Determine the [X, Y] coordinate at the center of the cell enclosing the given text.  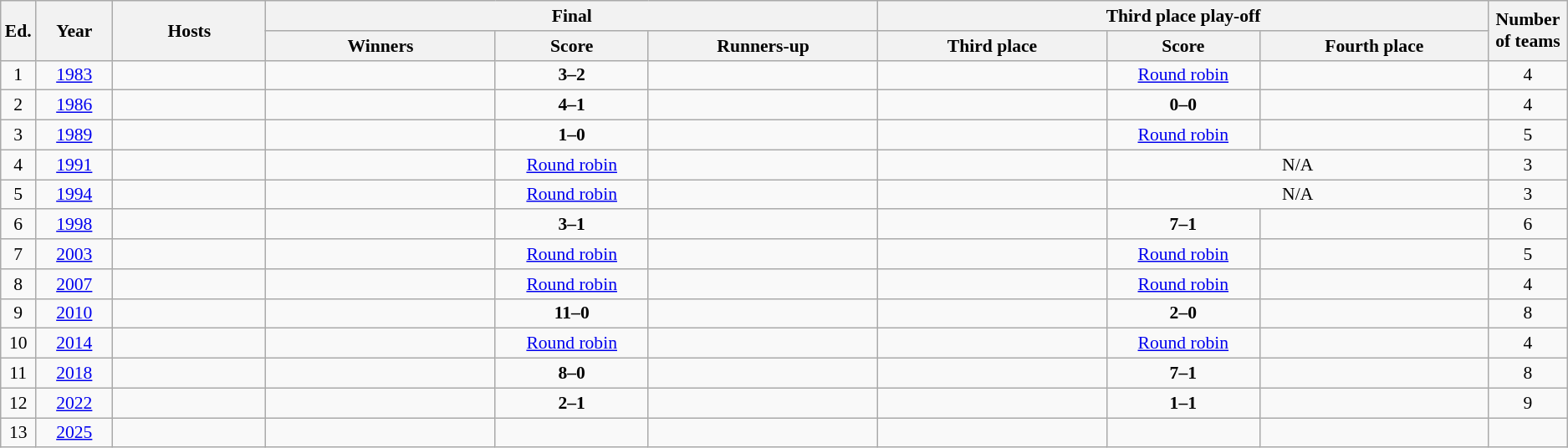
2018 [74, 374]
Runners-up [763, 46]
Winners [381, 46]
1–0 [572, 135]
1986 [74, 105]
Final [572, 16]
Number of teams [1527, 30]
2–0 [1182, 313]
13 [18, 433]
2014 [74, 344]
2007 [74, 284]
2010 [74, 313]
7 [18, 254]
Third place [992, 46]
Hosts [189, 30]
Ed. [18, 30]
2003 [74, 254]
2025 [74, 433]
Fourth place [1374, 46]
2 [18, 105]
8–0 [572, 374]
1998 [74, 225]
1 [18, 75]
1989 [74, 135]
Year [74, 30]
Third place play-off [1183, 16]
2–1 [572, 403]
3–2 [572, 75]
4–1 [572, 105]
1983 [74, 75]
12 [18, 403]
3–1 [572, 225]
11 [18, 374]
11–0 [572, 313]
2022 [74, 403]
10 [18, 344]
1–1 [1182, 403]
1994 [74, 195]
0–0 [1182, 105]
1991 [74, 165]
